Scan for the cell matching the given text and deliver its (x, y) coordinate at center. 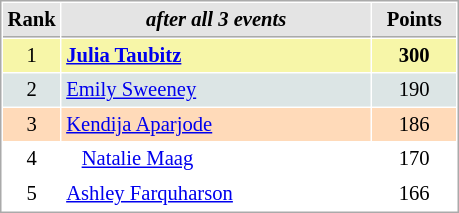
186 (414, 124)
300 (414, 56)
after all 3 events (216, 20)
2 (32, 90)
5 (32, 194)
166 (414, 194)
Natalie Maag (216, 158)
3 (32, 124)
4 (32, 158)
Rank (32, 20)
1 (32, 56)
190 (414, 90)
170 (414, 158)
Kendija Aparjode (216, 124)
Julia Taubitz (216, 56)
Points (414, 20)
Emily Sweeney (216, 90)
Ashley Farquharson (216, 194)
